Output the [x, y] coordinate of the center of the cell containing the given text.  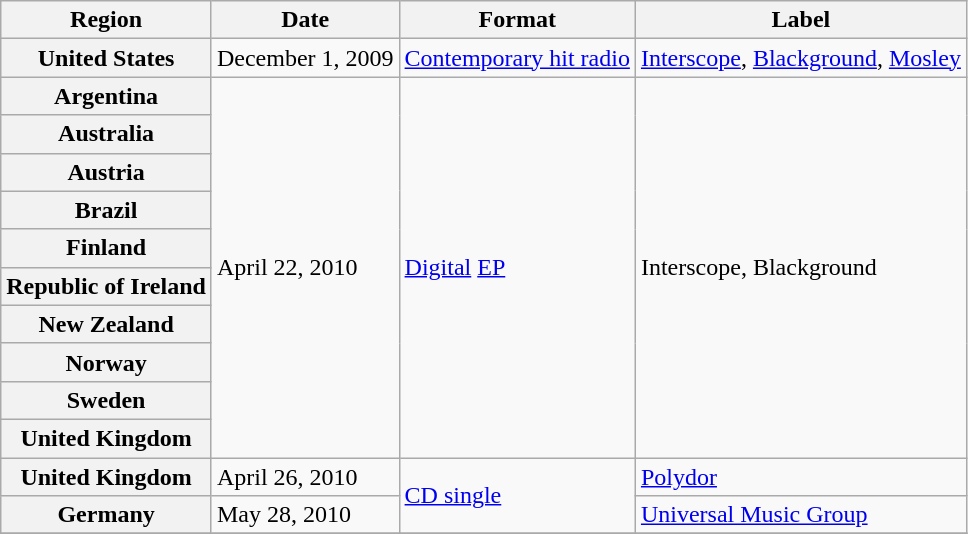
Interscope, Blackground, Mosley [800, 58]
Interscope, Blackground [800, 268]
CD single [517, 496]
Finland [106, 248]
April 26, 2010 [305, 477]
Germany [106, 515]
Region [106, 20]
Brazil [106, 210]
Date [305, 20]
April 22, 2010 [305, 268]
Universal Music Group [800, 515]
Republic of Ireland [106, 286]
United States [106, 58]
May 28, 2010 [305, 515]
Contemporary hit radio [517, 58]
New Zealand [106, 324]
Norway [106, 362]
Australia [106, 134]
Austria [106, 172]
Polydor [800, 477]
Sweden [106, 400]
Argentina [106, 96]
Label [800, 20]
December 1, 2009 [305, 58]
Format [517, 20]
Digital EP [517, 268]
